Return (x, y) of the center of cell containing provided text 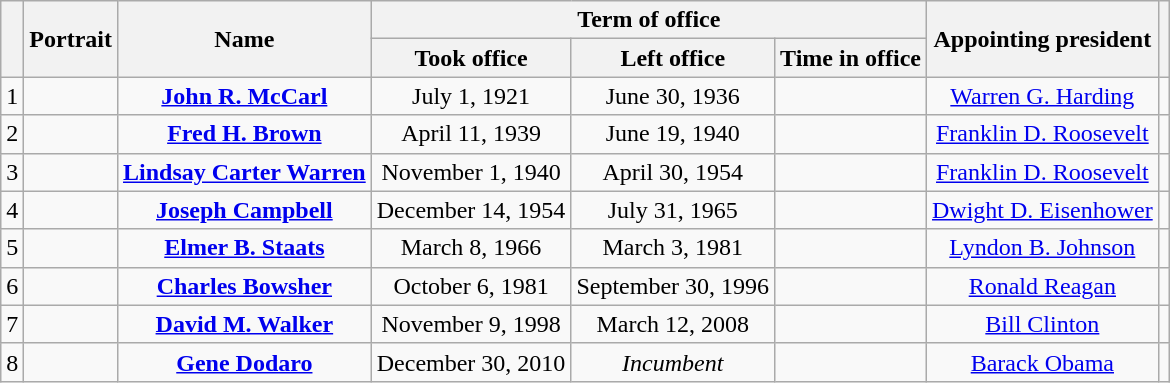
April 30, 1954 (673, 172)
6 (12, 286)
Appointing president (1043, 39)
Lyndon B. Johnson (1043, 248)
Term of office (648, 20)
April 11, 1939 (471, 134)
1 (12, 96)
July 1, 1921 (471, 96)
December 14, 1954 (471, 210)
September 30, 1996 (673, 286)
Joseph Campbell (244, 210)
Portrait (71, 39)
Dwight D. Eisenhower (1043, 210)
June 19, 1940 (673, 134)
8 (12, 362)
Bill Clinton (1043, 324)
7 (12, 324)
November 9, 1998 (471, 324)
July 31, 1965 (673, 210)
June 30, 1936 (673, 96)
March 3, 1981 (673, 248)
Lindsay Carter Warren (244, 172)
March 12, 2008 (673, 324)
Fred H. Brown (244, 134)
November 1, 1940 (471, 172)
2 (12, 134)
Left office (673, 58)
John R. McCarl (244, 96)
Time in office (851, 58)
October 6, 1981 (471, 286)
Incumbent (673, 362)
Name (244, 39)
David M. Walker (244, 324)
Barack Obama (1043, 362)
Ronald Reagan (1043, 286)
Elmer B. Staats (244, 248)
4 (12, 210)
3 (12, 172)
December 30, 2010 (471, 362)
Gene Dodaro (244, 362)
March 8, 1966 (471, 248)
Took office (471, 58)
Warren G. Harding (1043, 96)
5 (12, 248)
Charles Bowsher (244, 286)
